Determine the (X, Y) coordinate at the center of the cell enclosing the given text.  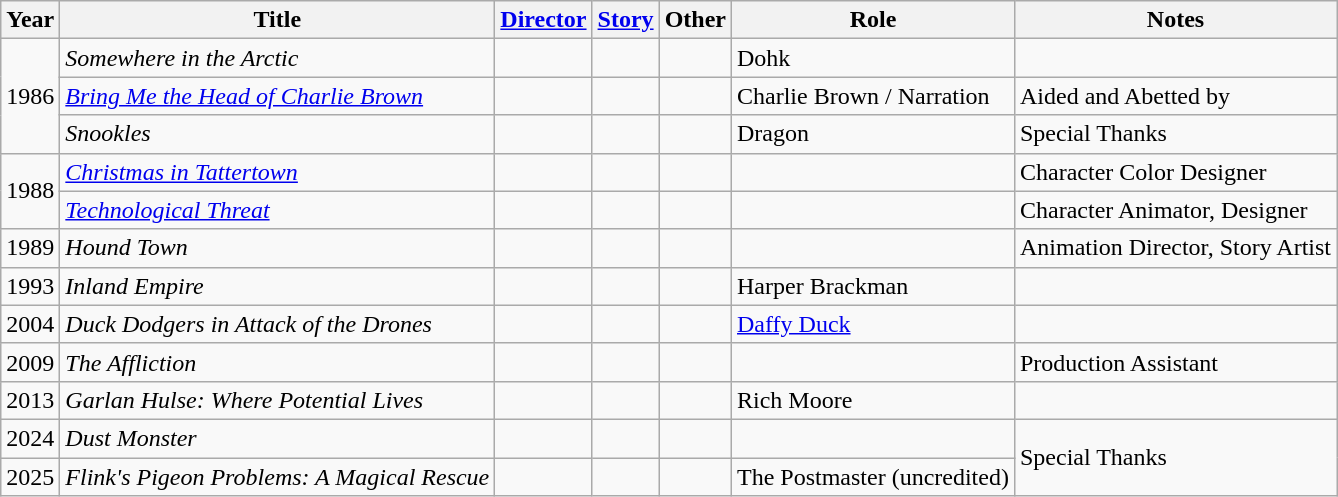
Character Color Designer (1175, 172)
Dust Monster (278, 438)
Charlie Brown / Narration (872, 96)
2009 (30, 362)
Year (30, 20)
Snookles (278, 134)
Notes (1175, 20)
1988 (30, 191)
2025 (30, 477)
Duck Dodgers in Attack of the Drones (278, 324)
Bring Me the Head of Charlie Brown (278, 96)
Character Animator, Designer (1175, 210)
Flink's Pigeon Problems: A Magical Rescue (278, 477)
Dohk (872, 58)
Production Assistant (1175, 362)
Animation Director, Story Artist (1175, 248)
Title (278, 20)
Technological Threat (278, 210)
Story (626, 20)
Harper Brackman (872, 286)
2004 (30, 324)
The Affliction (278, 362)
Other (695, 20)
Daffy Duck (872, 324)
1986 (30, 96)
Dragon (872, 134)
2013 (30, 400)
Garlan Hulse: Where Potential Lives (278, 400)
Rich Moore (872, 400)
Somewhere in the Arctic (278, 58)
2024 (30, 438)
1993 (30, 286)
Christmas in Tattertown (278, 172)
Aided and Abetted by (1175, 96)
Director (544, 20)
Role (872, 20)
1989 (30, 248)
Hound Town (278, 248)
The Postmaster (uncredited) (872, 477)
Inland Empire (278, 286)
